Determine the (x, y) coordinate at the center of the cell enclosing the given text.  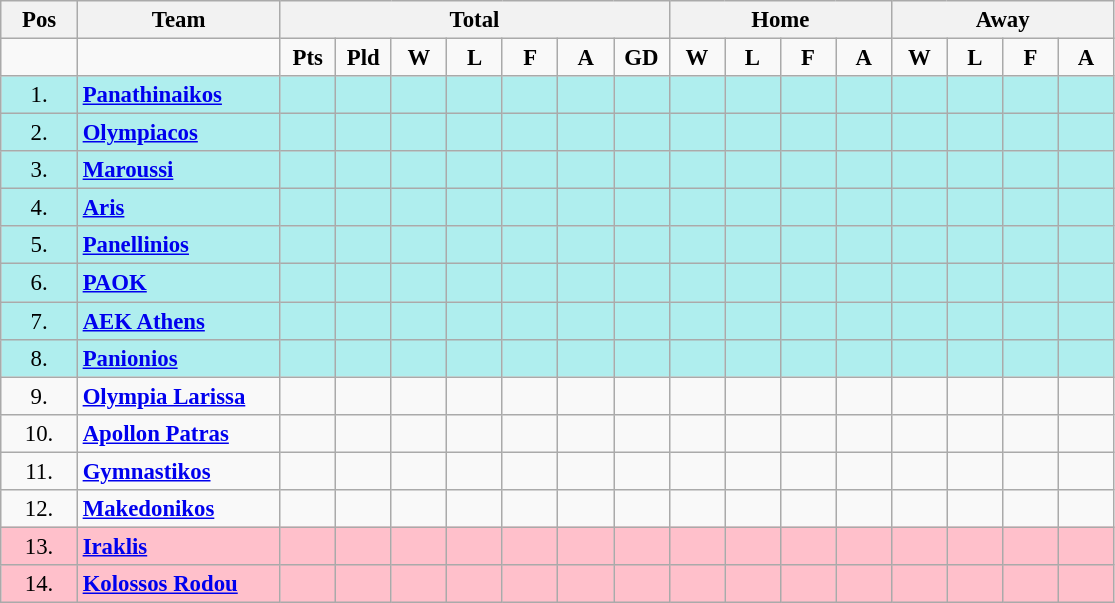
Total (474, 20)
Away (1002, 20)
13. (40, 546)
10. (40, 433)
5. (40, 245)
Makedonikos (178, 509)
Gymnastikos (178, 471)
GD (642, 58)
7. (40, 321)
Team (178, 20)
AEK Athens (178, 321)
14. (40, 584)
12. (40, 509)
4. (40, 208)
PAOK (178, 283)
Pld (364, 58)
Panathinaikos (178, 95)
Home (780, 20)
Olympia Larissa (178, 396)
Pos (40, 20)
Pts (308, 58)
1. (40, 95)
Olympiacos (178, 133)
2. (40, 133)
Maroussi (178, 170)
11. (40, 471)
Apollon Patras (178, 433)
Panionios (178, 358)
6. (40, 283)
Aris (178, 208)
Kolossos Rodou (178, 584)
3. (40, 170)
Panellinios (178, 245)
8. (40, 358)
Iraklis (178, 546)
9. (40, 396)
